Provide the [x, y] coordinate of the cell's center where the given text is located.  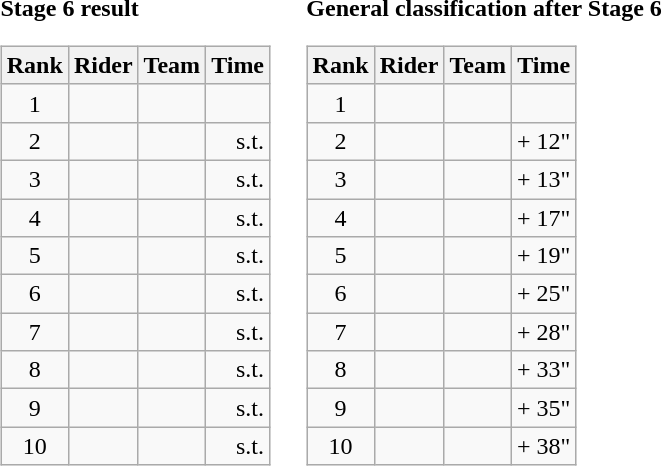
+ 25" [543, 294]
+ 28" [543, 332]
+ 12" [543, 141]
+ 13" [543, 179]
+ 33" [543, 370]
+ 35" [543, 408]
+ 17" [543, 217]
+ 19" [543, 256]
+ 38" [543, 446]
